Find where the given text appears and provide that cell's center as [x, y] coordinate. 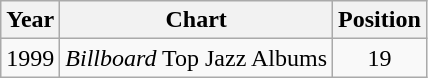
Billboard Top Jazz Albums [196, 58]
19 [380, 58]
Position [380, 20]
1999 [30, 58]
Year [30, 20]
Chart [196, 20]
